Capture the cell that displays the provided text and extract its (x, y) central coordinate. 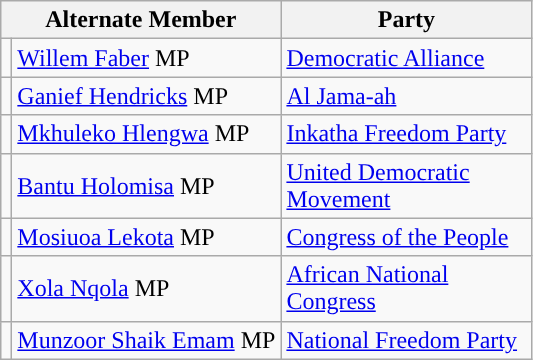
Mosiuoa Lekota MP (146, 237)
Congress of the People (406, 237)
Ganief Hendricks MP (146, 96)
Mkhuleko Hlengwa MP (146, 134)
National Freedom Party (406, 340)
Alternate Member (141, 20)
United Democratic Movement (406, 186)
Al Jama-ah (406, 96)
Munzoor Shaik Emam MP (146, 340)
African National Congress (406, 288)
Democratic Alliance (406, 58)
Bantu Holomisa MP (146, 186)
Willem Faber MP (146, 58)
Xola Nqola MP (146, 288)
Party (406, 20)
Inkatha Freedom Party (406, 134)
